Capture the cell that displays the provided text and extract its (x, y) central coordinate. 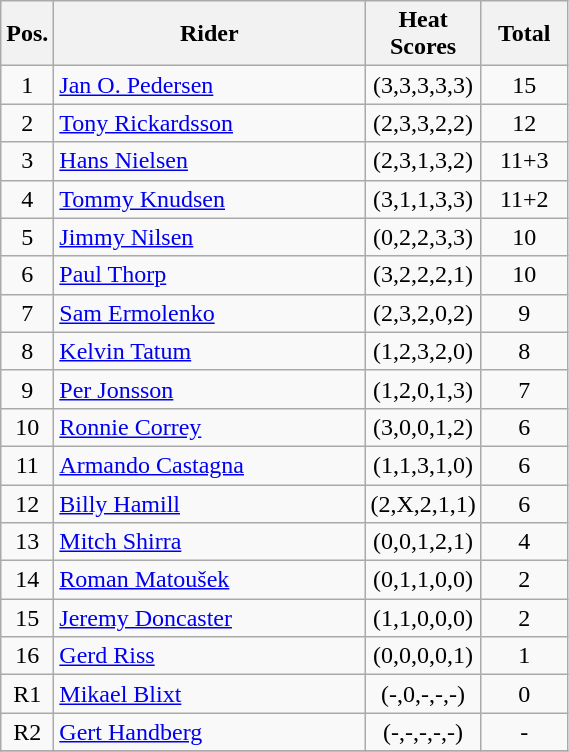
- (524, 732)
Total (524, 34)
13 (28, 542)
5 (28, 237)
(3,3,3,3,3) (423, 85)
Billy Hamill (210, 503)
(2,3,1,3,2) (423, 161)
(2,3,3,2,2) (423, 123)
Roman Matoušek (210, 580)
R2 (28, 732)
(-,0,-,-,-) (423, 694)
11+3 (524, 161)
14 (28, 580)
(0,2,2,3,3) (423, 237)
(1,2,3,2,0) (423, 351)
Mikael Blixt (210, 694)
11+2 (524, 199)
Kelvin Tatum (210, 351)
Hans Nielsen (210, 161)
Gert Handberg (210, 732)
Paul Thorp (210, 275)
(0,1,1,0,0) (423, 580)
Tony Rickardsson (210, 123)
(2,X,2,1,1) (423, 503)
(2,3,2,0,2) (423, 313)
Heat Scores (423, 34)
Tommy Knudsen (210, 199)
R1 (28, 694)
(0,0,0,0,1) (423, 656)
Jimmy Nilsen (210, 237)
Gerd Riss (210, 656)
Jeremy Doncaster (210, 618)
(1,1,3,1,0) (423, 465)
16 (28, 656)
11 (28, 465)
(-,-,-,-,-) (423, 732)
3 (28, 161)
(3,0,0,1,2) (423, 427)
Per Jonsson (210, 389)
(1,2,0,1,3) (423, 389)
0 (524, 694)
Sam Ermolenko (210, 313)
Ronnie Correy (210, 427)
Pos. (28, 34)
Jan O. Pedersen (210, 85)
Armando Castagna (210, 465)
(0,0,1,2,1) (423, 542)
(1,1,0,0,0) (423, 618)
(3,2,2,2,1) (423, 275)
(3,1,1,3,3) (423, 199)
Mitch Shirra (210, 542)
Rider (210, 34)
